Return the [X, Y] coordinate for the center point of the cell that contains the specified text.  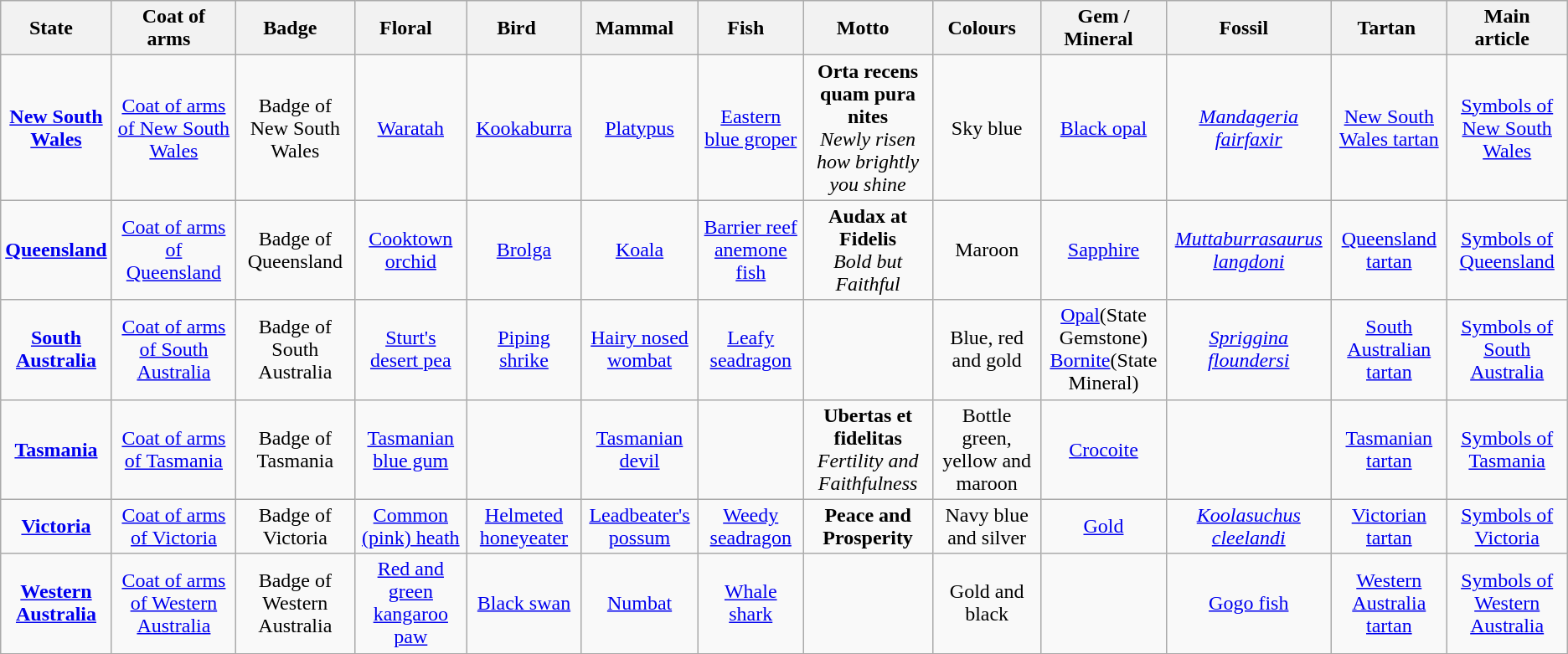
Piping shrike [524, 350]
Cooktown orchid [410, 250]
Whale shark [750, 603]
Main article [1507, 28]
Koolasuchus cleelandi [1248, 526]
Fossil [1248, 28]
Tasmania [56, 449]
Badge of Western Australia [295, 603]
Badge of Tasmania [295, 449]
Platypus [639, 127]
Coat of arms [173, 28]
Coat of arms of Tasmania [173, 449]
Mandageria fairfaxir [1248, 127]
Leadbeater's possum [639, 526]
Helmeted honeyeater [524, 526]
South Australian tartan [1389, 350]
Coat of arms of South Australia [173, 350]
Maroon [987, 250]
Coat of arms of Queensland [173, 250]
Fish [750, 28]
Peace and Prosperity [868, 526]
Western Australia tartan [1389, 603]
Hairy nosed wombat [639, 350]
Western Australia [56, 603]
Queensland tartan [1389, 250]
Tasmanian blue gum [410, 449]
Queensland [56, 250]
Gold and black [987, 603]
Sturt's desert pea [410, 350]
Bird [524, 28]
Koala [639, 250]
Numbat [639, 603]
Symbols of New South Wales [1507, 127]
Brolga [524, 250]
Gem / Mineral [1104, 28]
Colours [987, 28]
Black opal [1104, 127]
Tasmanian devil [639, 449]
Tartan [1389, 28]
Kookaburra [524, 127]
Orta recens quam pura nites Newly risen how brightly you shine [868, 127]
Barrier reef anemone fish [750, 250]
Floral [410, 28]
Sky blue [987, 127]
Victorian tartan [1389, 526]
Badge of Victoria [295, 526]
Navy blue and silver [987, 526]
Mammal [639, 28]
Symbols of South Australia [1507, 350]
State [56, 28]
Muttaburrasaurus langdoni [1248, 250]
South Australia [56, 350]
Victoria [56, 526]
Black swan [524, 603]
Leafy seadragon [750, 350]
Spriggina floundersi [1248, 350]
Blue, red and gold [987, 350]
Badge of South Australia [295, 350]
Common (pink) heath [410, 526]
Tasmanian tartan [1389, 449]
Symbols of Victoria [1507, 526]
Crocoite [1104, 449]
Audax at Fidelis Bold but Faithful [868, 250]
Gold [1104, 526]
Symbols of Western Australia [1507, 603]
New South Wales tartan [1389, 127]
Coat of arms of Victoria [173, 526]
Coat of arms of New South Wales [173, 127]
Motto [868, 28]
Opal(State Gemstone)Bornite(State Mineral) [1104, 350]
Badge [295, 28]
Red and green kangaroo paw [410, 603]
Symbols of Queensland [1507, 250]
Badge of Queensland [295, 250]
Ubertas et fidelitas Fertility and Faithfulness [868, 449]
Gogo fish [1248, 603]
Waratah [410, 127]
Eastern blue groper [750, 127]
Bottle green, yellow and maroon [987, 449]
Weedy seadragon [750, 526]
Badge of New South Wales [295, 127]
New South Wales [56, 127]
Coat of arms of Western Australia [173, 603]
Sapphire [1104, 250]
Symbols of Tasmania [1507, 449]
